Locate the cell with the specified text and output its (X, Y) center coordinate. 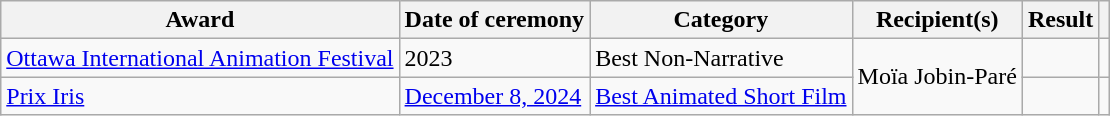
Result (1060, 20)
Category (721, 20)
Award (200, 20)
Prix Iris (200, 96)
December 8, 2024 (494, 96)
Recipient(s) (937, 20)
Best Animated Short Film (721, 96)
2023 (494, 58)
Best Non-Narrative (721, 58)
Date of ceremony (494, 20)
Ottawa International Animation Festival (200, 58)
Moïa Jobin-Paré (937, 77)
